Pinpoint the cell where the given text exists, returning its (X, Y) midpoint coordinate. 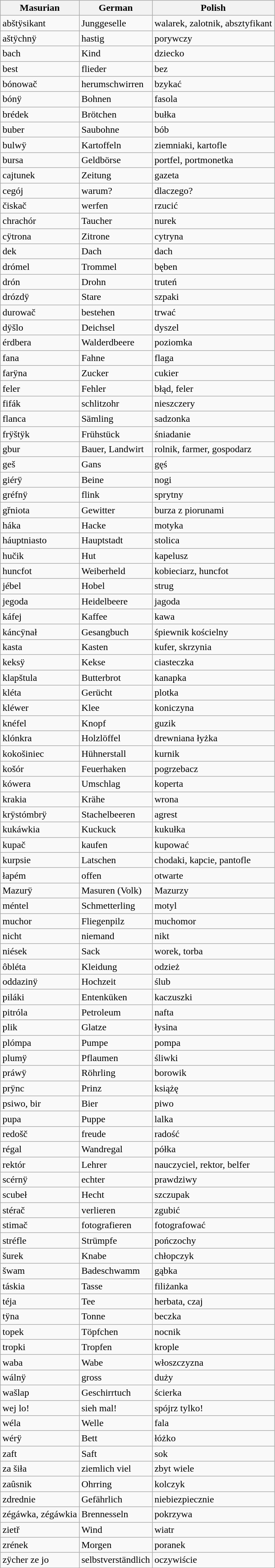
Frühstück (116, 434)
káfej (40, 616)
German (116, 8)
kukáwkia (40, 830)
za šiła (40, 1469)
sieh mal! (116, 1408)
fifák (40, 403)
nieszczery (213, 403)
Sämling (116, 419)
Kuckuck (116, 830)
stolica (213, 541)
kówera (40, 784)
koniczyna (213, 708)
zgubić (213, 1210)
hastig (116, 38)
práwÿ (40, 1073)
warum? (116, 191)
Prinz (116, 1088)
piláki (40, 997)
bestehen (116, 312)
bób (213, 130)
dlaczego? (213, 191)
Saft (116, 1454)
niebiezpiecznie (213, 1499)
gřniota (40, 510)
szpaki (213, 297)
offen (116, 875)
cajtunek (40, 175)
pupa (40, 1119)
Stare (116, 297)
flieder (116, 69)
oddazinÿ (40, 982)
lalka (213, 1119)
herbata, czaj (213, 1301)
Trommel (116, 267)
radość (213, 1134)
śliwki (213, 1058)
rektór (40, 1165)
jébel (40, 586)
fotografieren (116, 1225)
Töpfchen (116, 1332)
Kind (116, 54)
duży (213, 1377)
wiatr (213, 1530)
hučik (40, 556)
káncÿnał (40, 632)
koperta (213, 784)
pokrzywa (213, 1514)
Wabe (116, 1362)
spójrz tylko! (213, 1408)
dach (213, 251)
gréfnÿ (40, 495)
knéfel (40, 723)
kufer, skrzynia (213, 647)
borowik (213, 1073)
freude (116, 1134)
dÿšlo (40, 327)
scubeł (40, 1195)
Pumpe (116, 1043)
fala (213, 1423)
Beine (116, 480)
kléta (40, 693)
motyka (213, 525)
háuptniasto (40, 541)
cytryna (213, 236)
nikt (213, 936)
Junggeselle (116, 23)
Bauer, Landwirt (116, 449)
Klee (116, 708)
Kekse (116, 662)
kaufen (116, 845)
zdrednie (40, 1499)
frÿštÿk (40, 434)
krakia (40, 799)
nicht (40, 936)
Hacke (116, 525)
krople (213, 1347)
wrona (213, 799)
łóżko (213, 1438)
chodaki, kapcie, pantofle (213, 860)
dek (40, 251)
drózdÿ (40, 297)
echter (116, 1180)
Kaffee (116, 616)
wálnÿ (40, 1377)
wej lo! (40, 1408)
kanapka (213, 678)
nafta (213, 1012)
Taucher (116, 221)
ziemlich viel (116, 1469)
oczywiście (213, 1560)
Butterbrot (116, 678)
Fliegenpilz (116, 921)
Fahne (116, 358)
kléwer (40, 708)
waba (40, 1362)
Kasten (116, 647)
abštÿsikant (40, 23)
Gefährlich (116, 1499)
Hochzeit (116, 982)
śniadanie (213, 434)
nocnik (213, 1332)
Brötchen (116, 114)
pogrzebacz (213, 769)
méntel (40, 906)
flaga (213, 358)
stimač (40, 1225)
Bohnen (116, 99)
zrének (40, 1545)
Pflaumen (116, 1058)
bursa (40, 160)
rolnik, farmer, gospodarz (213, 449)
Masuren (Volk) (116, 890)
poranek (213, 1545)
plotka (213, 693)
zietř (40, 1530)
košór (40, 769)
čiskač (40, 206)
Schmetterling (116, 906)
kurnik (213, 754)
zaûsnik (40, 1484)
Deichsel (116, 327)
wérÿ (40, 1438)
redošč (40, 1134)
gąbka (213, 1271)
Gerücht (116, 693)
Entenküken (116, 997)
niések (40, 952)
Krähe (116, 799)
selbstverständlich (116, 1560)
wéla (40, 1423)
Knopf (116, 723)
herumschwirren (116, 84)
Hecht (116, 1195)
Badeschwamm (116, 1271)
sadzonka (213, 419)
otwarte (213, 875)
truteń (213, 282)
fotografować (213, 1225)
plik (40, 1027)
Hut (116, 556)
Mazurÿ (40, 890)
geš (40, 465)
ścierka (213, 1392)
guzik (213, 723)
táskia (40, 1286)
kaczuszki (213, 997)
Tee (116, 1301)
kolczyk (213, 1484)
Wandregal (116, 1149)
zégáwka, zégáwkia (40, 1514)
Brennesseln (116, 1514)
poziomka (213, 343)
błąd, feler (213, 388)
Tasse (116, 1286)
nogi (213, 480)
agrest (213, 814)
pompa (213, 1043)
pitróla (40, 1012)
gęś (213, 465)
jegoda (40, 601)
Walderdbeere (116, 343)
chrachór (40, 221)
Morgen (116, 1545)
Kleidung (116, 967)
Tropfen (116, 1347)
łysina (213, 1027)
feler (40, 388)
scérnÿ (40, 1180)
keksÿ (40, 662)
kukułka (213, 830)
ziemniaki, kartofle (213, 145)
worek, torba (213, 952)
Saubohne (116, 130)
porywczy (213, 38)
giérÿ (40, 480)
fasola (213, 99)
Geschirrtuch (116, 1392)
nurek (213, 221)
muchomor (213, 921)
chłopczyk (213, 1256)
bez (213, 69)
kurpsie (40, 860)
dziecko (213, 54)
kapelusz (213, 556)
trwać (213, 312)
muchor (40, 921)
Tonne (116, 1317)
Umschlag (116, 784)
topek (40, 1332)
šwam (40, 1271)
Zeitung (116, 175)
Mazurzy (213, 890)
rzucić (213, 206)
drón (40, 282)
Puppe (116, 1119)
Latschen (116, 860)
Fehler (116, 388)
cÿtrona (40, 236)
Hauptstadt (116, 541)
Knabe (116, 1256)
buber (40, 130)
kawa (213, 616)
włoszczyzna (213, 1362)
łapém (40, 875)
kasta (40, 647)
háka (40, 525)
Holzlöffel (116, 738)
sprytny (213, 495)
Weiberheld (116, 571)
tropki (40, 1347)
aštÿchnÿ (40, 38)
półka (213, 1149)
schlitzohr (116, 403)
cukier (213, 373)
bónÿ (40, 99)
ôbléta (40, 967)
prawdziwy (213, 1180)
sok (213, 1454)
zaft (40, 1454)
Strümpfe (116, 1241)
érdbera (40, 343)
Gewitter (116, 510)
pończochy (213, 1241)
Wind (116, 1530)
wašlap (40, 1392)
téja (40, 1301)
kobieciarz, huncfot (213, 571)
brédek (40, 114)
klónkra (40, 738)
Petroleum (116, 1012)
drómel (40, 267)
Polish (213, 8)
bulwÿ (40, 145)
Dach (116, 251)
ślub (213, 982)
verlieren (116, 1210)
kokošiniec (40, 754)
Geldbörse (116, 160)
szczupak (213, 1195)
zbyt wiele (213, 1469)
régal (40, 1149)
durowač (40, 312)
kupować (213, 845)
prÿnc (40, 1088)
Bier (116, 1103)
bzykać (213, 84)
ciasteczka (213, 662)
Heidelbeere (116, 601)
Röhrling (116, 1073)
stréfle (40, 1241)
nauczyciel, rektor, belfer (213, 1165)
filiżanka (213, 1286)
krÿstómbrÿ (40, 814)
piwo (213, 1103)
bach (40, 54)
beczka (213, 1317)
Kartoffeln (116, 145)
Ohrring (116, 1484)
fana (40, 358)
plumÿ (40, 1058)
Hobel (116, 586)
bułka (213, 114)
Welle (116, 1423)
Hühnerstall (116, 754)
drewniana łyżka (213, 738)
zÿcher ze jo (40, 1560)
jagoda (213, 601)
niemand (116, 936)
cegój (40, 191)
Bett (116, 1438)
huncfot (40, 571)
strug (213, 586)
klapštula (40, 678)
śpiewnik kościelny (213, 632)
Glatze (116, 1027)
plómpa (40, 1043)
Zitrone (116, 236)
Stachelbeeren (116, 814)
flink (116, 495)
farÿna (40, 373)
książę (213, 1088)
Zucker (116, 373)
Drohn (116, 282)
gross (116, 1377)
gbur (40, 449)
bónowač (40, 84)
motyl (213, 906)
burza z piorunami (213, 510)
werfen (116, 206)
bęben (213, 267)
dyszel (213, 327)
best (40, 69)
tÿna (40, 1317)
odzież (213, 967)
Sack (116, 952)
Gans (116, 465)
šurek (40, 1256)
stérač (40, 1210)
gazeta (213, 175)
Gesangbuch (116, 632)
kupač (40, 845)
psiwo, bir (40, 1103)
Masurian (40, 8)
walarek, zalotnik, absztyfikant (213, 23)
portfel, portmonetka (213, 160)
Lehrer (116, 1165)
Feuerhaken (116, 769)
flanca (40, 419)
